Output the (x, y) coordinate of the center of the cell containing the given text.  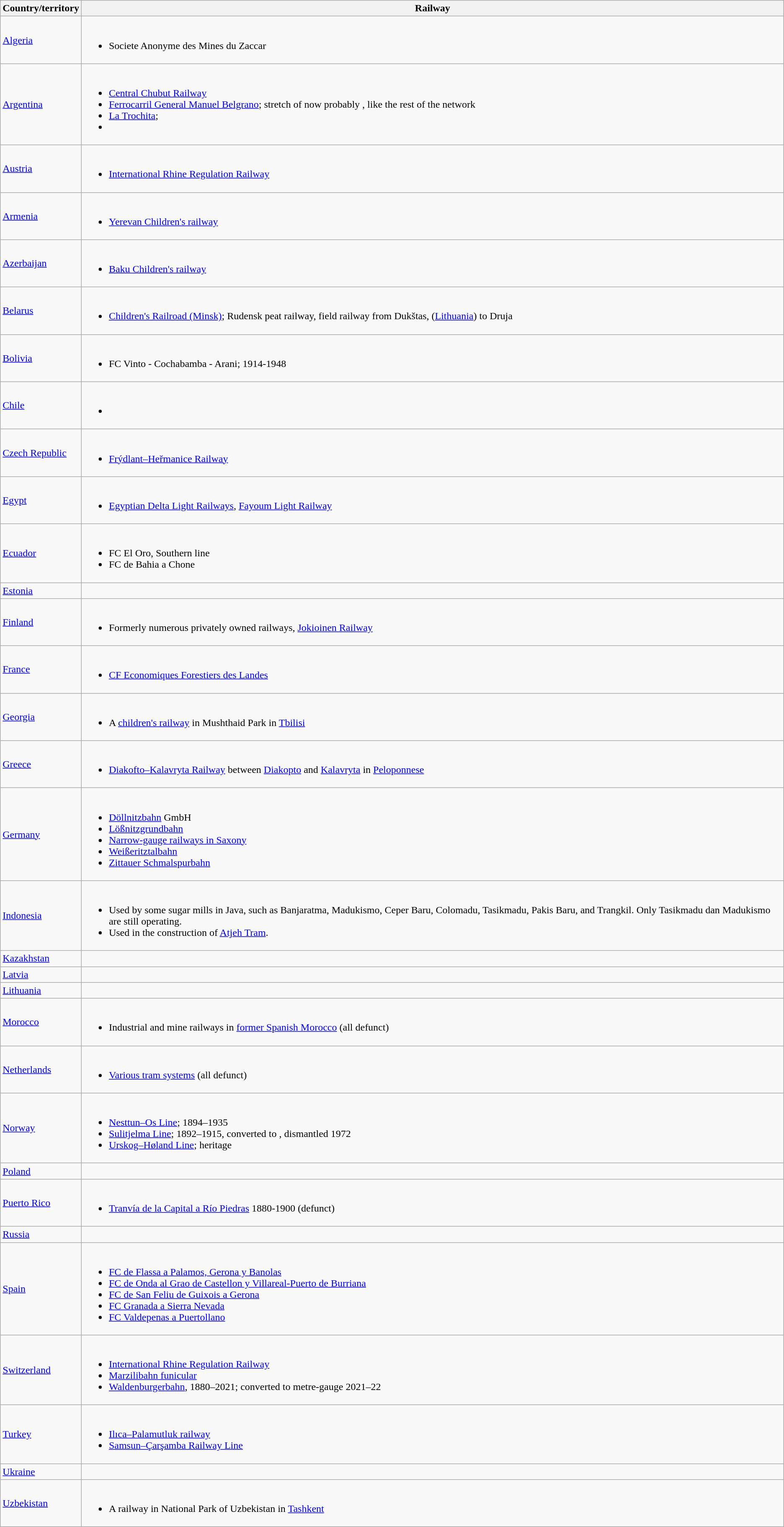
Puerto Rico (41, 1202)
Ukraine (41, 1472)
France (41, 669)
CF Economiques Forestiers des Landes (432, 669)
Döllnitzbahn GmbHLößnitzgrundbahnNarrow-gauge railways in SaxonyWeißeritztalbahnZittauer Schmalspurbahn (432, 835)
A children's railway in Mushthaid Park in Tbilisi (432, 717)
FC El Oro, Southern lineFC de Bahia a Chone (432, 553)
Nesttun–Os Line; 1894–1935Sulitjelma Line; 1892–1915, converted to , dismantled 1972Urskog–Høland Line; heritage (432, 1128)
Diakofto–Kalavryta Railway between Diakopto and Kalavryta in Peloponnese (432, 764)
Indonesia (41, 916)
Frýdlant–Heřmanice Railway (432, 452)
Societe Anonyme des Mines du Zaccar (432, 40)
Lithuania (41, 990)
Germany (41, 835)
Georgia (41, 717)
Armenia (41, 216)
A railway in National Park of Uzbekistan in Tashkent (432, 1503)
Baku Children's railway (432, 263)
Tranvía de la Capital a Río Piedras 1880-1900 (defunct) (432, 1202)
Egypt (41, 500)
FC Vinto - Cochabamba - Arani; 1914-1948 (432, 358)
Kazakhstan (41, 959)
Central Chubut RailwayFerrocarril General Manuel Belgrano; stretch of now probably , like the rest of the networkLa Trochita; (432, 104)
Formerly numerous privately owned railways, Jokioinen Railway (432, 623)
Egyptian Delta Light Railways, Fayoum Light Railway (432, 500)
Azerbaijan (41, 263)
Various tram systems (all defunct) (432, 1069)
Country/territory (41, 8)
Poland (41, 1171)
Belarus (41, 311)
Industrial and mine railways in former Spanish Morocco (all defunct) (432, 1022)
International Rhine Regulation Railway (432, 168)
Czech Republic (41, 452)
Turkey (41, 1434)
Latvia (41, 974)
Greece (41, 764)
Austria (41, 168)
Switzerland (41, 1370)
Spain (41, 1289)
Ecuador (41, 553)
Netherlands (41, 1069)
Russia (41, 1234)
International Rhine Regulation RailwayMarzilibahn funicularWaldenburgerbahn, 1880–2021; converted to metre-gauge 2021–22 (432, 1370)
Uzbekistan (41, 1503)
Estonia (41, 590)
Argentina (41, 104)
Bolivia (41, 358)
Ilıca–Palamutluk railwaySamsun–Çarşamba Railway Line (432, 1434)
Norway (41, 1128)
Yerevan Children's railway (432, 216)
Railway (432, 8)
Finland (41, 623)
Children's Railroad (Minsk); Rudensk peat railway, field railway from Dukštas, (Lithuania) to Druja (432, 311)
Algeria (41, 40)
Morocco (41, 1022)
Chile (41, 406)
